For the text-containing cell, return its midpoint in [X, Y] coordinate format. 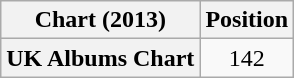
Position [247, 20]
Chart (2013) [100, 20]
142 [247, 58]
UK Albums Chart [100, 58]
